Return the [x, y] coordinate for the center point of the cell that contains the specified text.  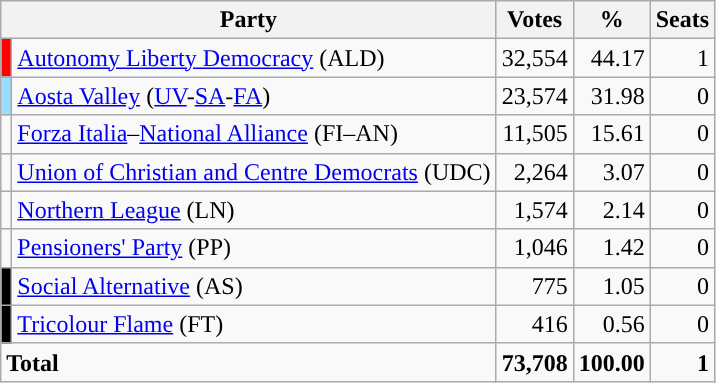
11,505 [534, 134]
Seats [682, 20]
44.17 [612, 58]
1,046 [534, 248]
Union of Christian and Centre Democrats (UDC) [254, 172]
Tricolour Flame (FT) [254, 324]
2.14 [612, 210]
73,708 [534, 362]
Aosta Valley (UV-SA-FA) [254, 96]
416 [534, 324]
775 [534, 286]
1,574 [534, 210]
% [612, 20]
Votes [534, 20]
23,574 [534, 96]
15.61 [612, 134]
2,264 [534, 172]
Forza Italia–National Alliance (FI–AN) [254, 134]
100.00 [612, 362]
Party [248, 20]
3.07 [612, 172]
1.05 [612, 286]
Pensioners' Party (PP) [254, 248]
1.42 [612, 248]
0.56 [612, 324]
Autonomy Liberty Democracy (ALD) [254, 58]
Social Alternative (AS) [254, 286]
Total [248, 362]
Northern League (LN) [254, 210]
32,554 [534, 58]
31.98 [612, 96]
